Output the (X, Y) coordinate of the center of the cell containing the given text.  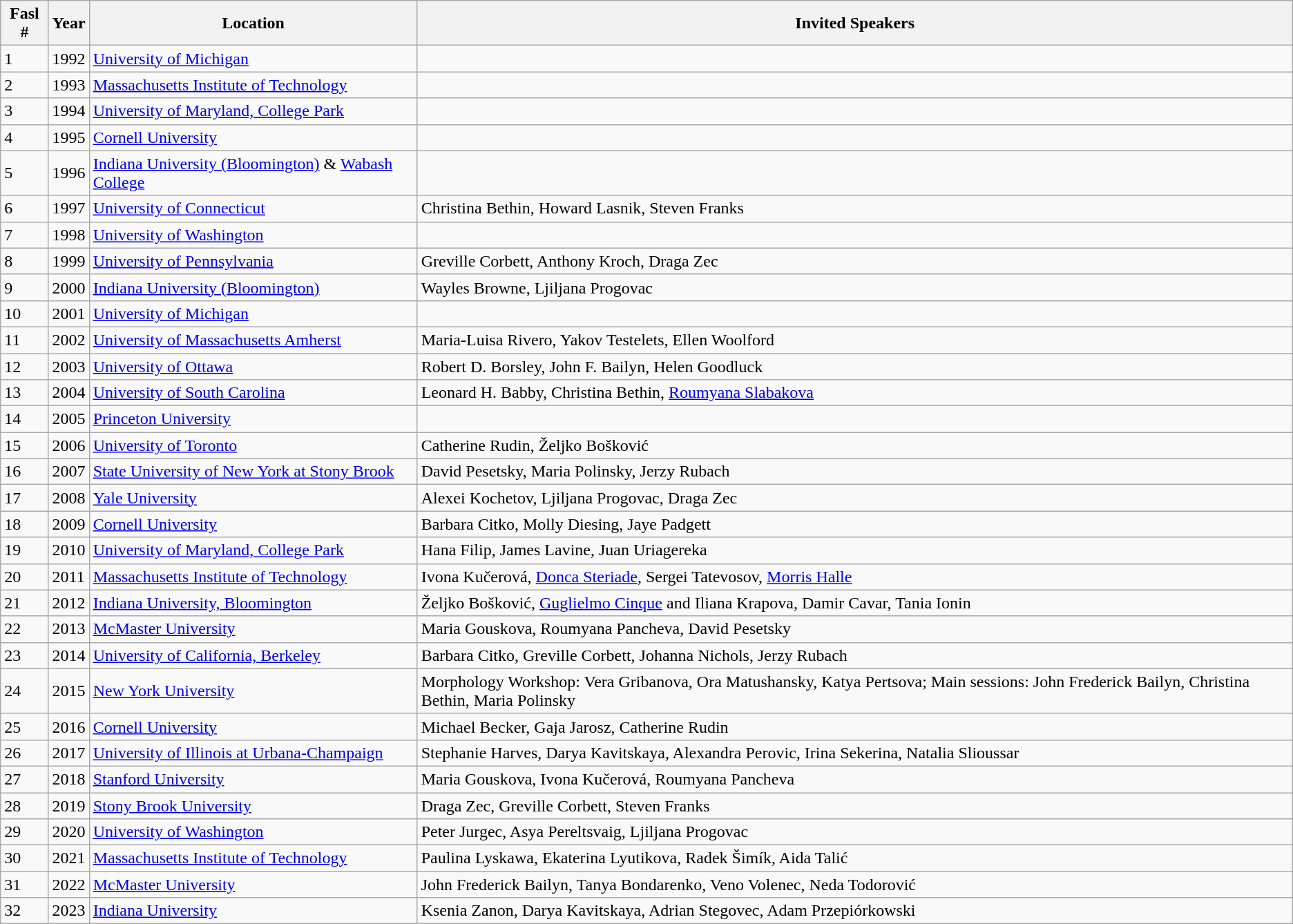
Morphology Workshop: Vera Gribanova, Ora Matushansky, Katya Pertsova; Main sessions: John Frederick Bailyn, Christina Bethin, Maria Polinsky (855, 691)
26 (25, 753)
11 (25, 340)
Maria-Luisa Rivero, Yakov Testelets, Ellen Woolford (855, 340)
2007 (69, 472)
University of Massachusetts Amherst (253, 340)
18 (25, 524)
Stephanie Harves, Darya Kavitskaya, Alexandra Perovic, Irina Sekerina, Natalia Slioussar (855, 753)
22 (25, 629)
John Frederick Bailyn, Tanya Bondarenko, Veno Volenec, Neda Todorović (855, 885)
Indiana University (253, 911)
1993 (69, 85)
20 (25, 577)
1995 (69, 137)
2017 (69, 753)
16 (25, 472)
Željko Bošković, Guglielmo Cinque and Iliana Krapova, Damir Cavar, Tania Ionin (855, 603)
Catherine Rudin, Željko Bošković (855, 445)
Indiana University (Bloomington) (253, 287)
2002 (69, 340)
Stanford University (253, 779)
2022 (69, 885)
29 (25, 832)
24 (25, 691)
Indiana University, Bloomington (253, 603)
1 (25, 59)
8 (25, 261)
2016 (69, 726)
13 (25, 393)
New York University (253, 691)
2023 (69, 911)
19 (25, 550)
Maria Gouskova, Roumyana Pancheva, David Pesetsky (855, 629)
1999 (69, 261)
Princeton University (253, 419)
2008 (69, 498)
25 (25, 726)
30 (25, 858)
2020 (69, 832)
2005 (69, 419)
Alexei Kochetov, Ljiljana Progovac, Draga Zec (855, 498)
1994 (69, 111)
2009 (69, 524)
2014 (69, 655)
Stony Brook University (253, 806)
23 (25, 655)
2021 (69, 858)
14 (25, 419)
2000 (69, 287)
1992 (69, 59)
Barbara Citko, Molly Diesing, Jaye Padgett (855, 524)
2001 (69, 314)
University of Illinois at Urbana-Champaign (253, 753)
2019 (69, 806)
Hana Filip, James Lavine, Juan Uriagereka (855, 550)
2018 (69, 779)
2015 (69, 691)
Christina Bethin, Howard Lasnik, Steven Franks (855, 209)
Fasl # (25, 23)
1997 (69, 209)
6 (25, 209)
32 (25, 911)
4 (25, 137)
University of Ottawa (253, 367)
Yale University (253, 498)
University of Connecticut (253, 209)
Indiana University (Bloomington) & Wabash College (253, 173)
Ivona Kučerová, Donca Steriade, Sergei Tatevosov, Morris Halle (855, 577)
1996 (69, 173)
15 (25, 445)
27 (25, 779)
10 (25, 314)
University of Pennsylvania (253, 261)
Greville Corbett, Anthony Kroch, Draga Zec (855, 261)
9 (25, 287)
Michael Becker, Gaja Jarosz, Catherine Rudin (855, 726)
21 (25, 603)
28 (25, 806)
Location (253, 23)
17 (25, 498)
2003 (69, 367)
Draga Zec, Greville Corbett, Steven Franks (855, 806)
2004 (69, 393)
2011 (69, 577)
1998 (69, 235)
2010 (69, 550)
University of California, Berkeley (253, 655)
7 (25, 235)
Leonard H. Babby, Christina Bethin, Roumyana Slabakova (855, 393)
3 (25, 111)
State University of New York at Stony Brook (253, 472)
Wayles Browne, Ljiljana Progovac (855, 287)
Ksenia Zanon, Darya Kavitskaya, Adrian Stegovec, Adam Przepiórkowski (855, 911)
5 (25, 173)
2013 (69, 629)
Paulina Lyskawa, Ekaterina Lyutikova, Radek Šimík, Aida Talić (855, 858)
31 (25, 885)
David Pesetsky, Maria Polinsky, Jerzy Rubach (855, 472)
Peter Jurgec, Asya Pereltsvaig, Ljiljana Progovac (855, 832)
2 (25, 85)
Barbara Citko, Greville Corbett, Johanna Nichols, Jerzy Rubach (855, 655)
Invited Speakers (855, 23)
Robert D. Borsley, John F. Bailyn, Helen Goodluck (855, 367)
University of South Carolina (253, 393)
2006 (69, 445)
12 (25, 367)
Maria Gouskova, Ivona Kučerová, Roumyana Pancheva (855, 779)
2012 (69, 603)
University of Toronto (253, 445)
Year (69, 23)
